Locate the cell with the specified text and output its (x, y) center coordinate. 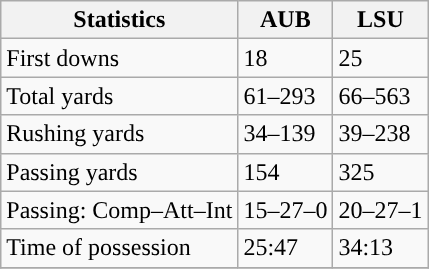
154 (286, 172)
AUB (286, 20)
Passing yards (120, 172)
25 (380, 58)
325 (380, 172)
Total yards (120, 96)
Time of possession (120, 248)
Passing: Comp–Att–Int (120, 210)
20–27–1 (380, 210)
LSU (380, 20)
39–238 (380, 134)
34–139 (286, 134)
66–563 (380, 96)
25:47 (286, 248)
First downs (120, 58)
Statistics (120, 20)
18 (286, 58)
Rushing yards (120, 134)
15–27–0 (286, 210)
61–293 (286, 96)
34:13 (380, 248)
